Scan for the cell matching the given text and deliver its (X, Y) coordinate at center. 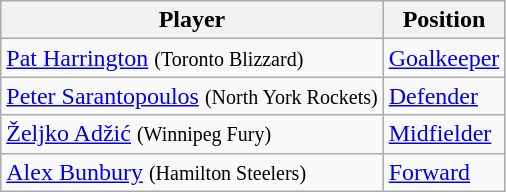
Forward (444, 172)
Peter Sarantopoulos (North York Rockets) (192, 96)
Pat Harrington (Toronto Blizzard) (192, 58)
Alex Bunbury (Hamilton Steelers) (192, 172)
Position (444, 20)
Defender (444, 96)
Željko Adžić (Winnipeg Fury) (192, 134)
Goalkeeper (444, 58)
Midfielder (444, 134)
Player (192, 20)
